Find where the given text appears and provide that cell's center as (X, Y) coordinate. 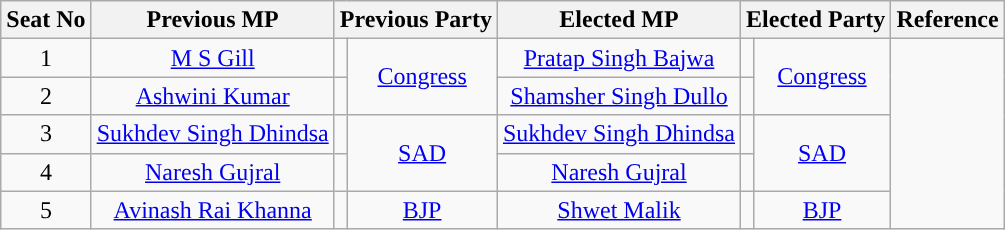
4 (46, 172)
Pratap Singh Bajwa (618, 58)
Shamsher Singh Dullo (618, 96)
Shwet Malik (618, 210)
1 (46, 58)
3 (46, 134)
Previous MP (212, 20)
Avinash Rai Khanna (212, 210)
M S Gill (212, 58)
2 (46, 96)
Elected Party (816, 20)
5 (46, 210)
Ashwini Kumar (212, 96)
Previous Party (416, 20)
Seat No (46, 20)
Elected MP (618, 20)
Reference (948, 20)
